Identify which cell holds the provided text, then report its (X, Y) central coordinate. 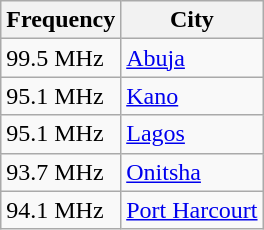
City (192, 20)
Abuja (192, 58)
Frequency (61, 20)
Kano (192, 96)
94.1 MHz (61, 210)
Onitsha (192, 172)
93.7 MHz (61, 172)
Port Harcourt (192, 210)
Lagos (192, 134)
99.5 MHz (61, 58)
